Determine the [x, y] coordinate at the center of the cell enclosing the given text.  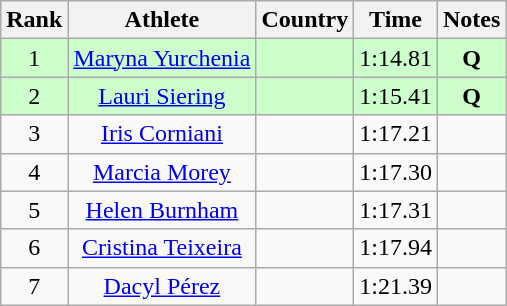
1:17.30 [396, 172]
Notes [471, 20]
Cristina Teixeira [162, 248]
Dacyl Pérez [162, 286]
1:17.31 [396, 210]
7 [34, 286]
Country [305, 20]
Lauri Siering [162, 96]
Maryna Yurchenia [162, 58]
Helen Burnham [162, 210]
1:15.41 [396, 96]
Marcia Morey [162, 172]
1 [34, 58]
2 [34, 96]
Rank [34, 20]
4 [34, 172]
Iris Corniani [162, 134]
Athlete [162, 20]
Time [396, 20]
1:21.39 [396, 286]
1:17.94 [396, 248]
1:17.21 [396, 134]
3 [34, 134]
5 [34, 210]
6 [34, 248]
1:14.81 [396, 58]
